From the cell containing the given text, extract its center point as [x, y] coordinate. 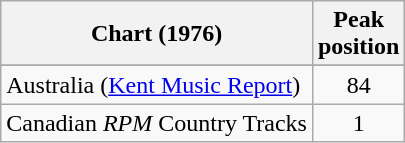
Canadian RPM Country Tracks [157, 123]
Australia (Kent Music Report) [157, 85]
Chart (1976) [157, 34]
84 [358, 85]
Peakposition [358, 34]
1 [358, 123]
